Locate the cell with the specified text and output its [x, y] center coordinate. 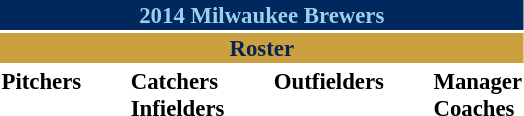
Roster [262, 48]
2014 Milwaukee Brewers [262, 15]
